Capture the cell that displays the provided text and extract its (X, Y) central coordinate. 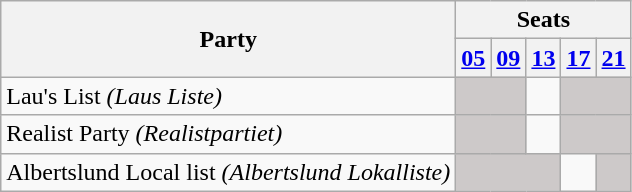
21 (614, 58)
17 (578, 58)
Albertslund Local list (Albertslund Lokalliste) (228, 172)
09 (508, 58)
05 (474, 58)
Seats (544, 20)
13 (544, 58)
Realist Party (Realistpartiet) (228, 134)
Party (228, 39)
Lau's List (Laus Liste) (228, 96)
